Pinpoint the cell where the given text exists, returning its (X, Y) midpoint coordinate. 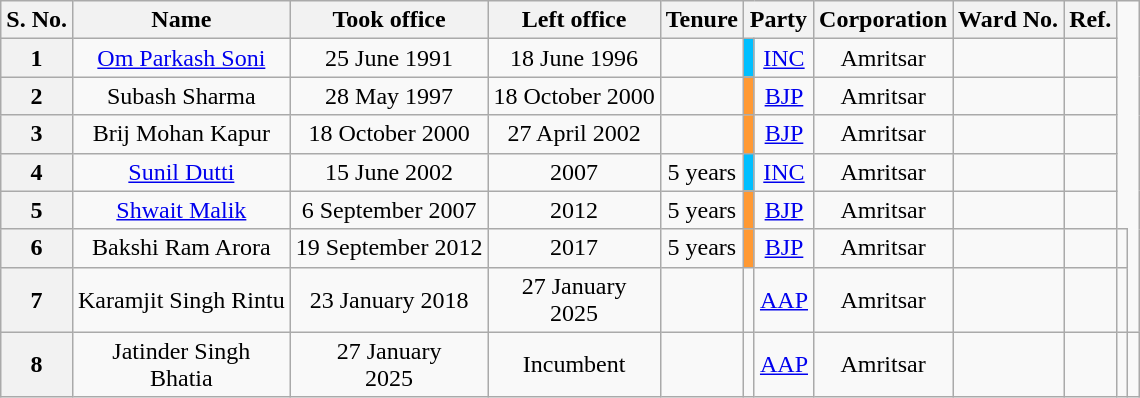
Took office (389, 20)
27 April 2002 (574, 134)
Om Parkash Soni (181, 58)
1 (37, 58)
25 June 1991 (389, 58)
S. No. (37, 20)
2007 (574, 172)
18 June 1996 (574, 58)
5 (37, 210)
Bakshi Ram Arora (181, 248)
23 January 2018 (389, 300)
Name (181, 20)
19 September 2012 (389, 248)
Ward No. (1008, 20)
Jatinder SinghBhatia (181, 364)
15 June 2002 (389, 172)
Left office (574, 20)
28 May 1997 (389, 96)
Brij Mohan Kapur (181, 134)
Ref. (1090, 20)
Incumbent (574, 364)
2 (37, 96)
Corporation (884, 20)
Sunil Dutti (181, 172)
Karamjit Singh Rintu (181, 300)
6 September 2007 (389, 210)
8 (37, 364)
4 (37, 172)
3 (37, 134)
6 (37, 248)
Party (778, 20)
Subash Sharma (181, 96)
Tenure (702, 20)
2012 (574, 210)
7 (37, 300)
Shwait Malik (181, 210)
2017 (574, 248)
